Determine the [x, y] coordinate at the center of the cell enclosing the given text.  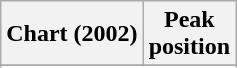
Chart (2002) [72, 34]
Peakposition [189, 34]
